Output the [X, Y] coordinate of the center of the cell containing the given text.  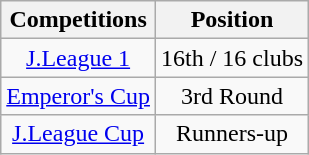
Competitions [78, 20]
Emperor's Cup [78, 96]
J.League 1 [78, 58]
Position [232, 20]
J.League Cup [78, 134]
16th / 16 clubs [232, 58]
3rd Round [232, 96]
Runners-up [232, 134]
